Pinpoint the cell where the given text exists, returning its [X, Y] midpoint coordinate. 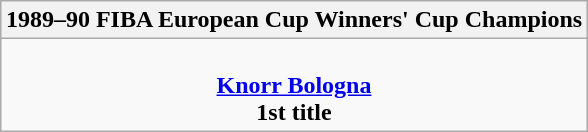
Knorr Bologna 1st title [294, 85]
1989–90 FIBA European Cup Winners' Cup Champions [294, 20]
